Determine the [x, y] coordinate at the center of the cell enclosing the given text.  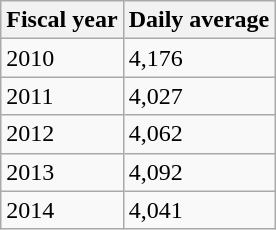
2010 [62, 58]
Daily average [199, 20]
4,027 [199, 96]
4,092 [199, 172]
2012 [62, 134]
4,062 [199, 134]
4,176 [199, 58]
2013 [62, 172]
4,041 [199, 210]
2011 [62, 96]
Fiscal year [62, 20]
2014 [62, 210]
